Provide the [X, Y] coordinate of the cell's center where the given text is located.  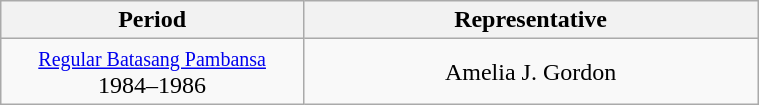
Amelia J. Gordon [530, 72]
Representative [530, 20]
Regular Batasang Pambansa1984–1986 [152, 72]
Period [152, 20]
